Extract the (x, y) coordinate from the center of the cell holding the provided text.  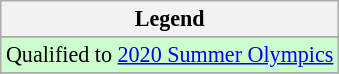
Legend (170, 18)
Qualified to 2020 Summer Olympics (170, 54)
